Detect which cell encompasses the target text, then output its [X, Y] center coordinate. 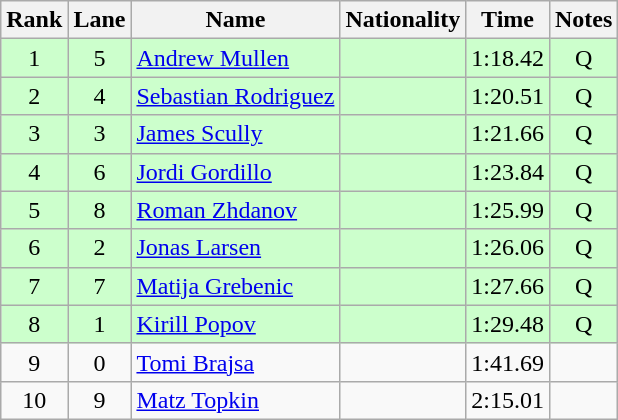
1:18.42 [508, 58]
Notes [583, 20]
1:20.51 [508, 96]
Matija Grebenic [236, 286]
1:27.66 [508, 286]
Rank [34, 20]
1:41.69 [508, 362]
2:15.01 [508, 400]
Lane [100, 20]
Sebastian Rodriguez [236, 96]
1:29.48 [508, 324]
1:26.06 [508, 248]
Kirill Popov [236, 324]
1:21.66 [508, 134]
Tomi Brajsa [236, 362]
Andrew Mullen [236, 58]
Roman Zhdanov [236, 210]
Jordi Gordillo [236, 172]
Matz Topkin [236, 400]
10 [34, 400]
0 [100, 362]
1:23.84 [508, 172]
Time [508, 20]
Nationality [403, 20]
1:25.99 [508, 210]
James Scully [236, 134]
Name [236, 20]
Jonas Larsen [236, 248]
